Find where the given text appears and provide that cell's center as (x, y) coordinate. 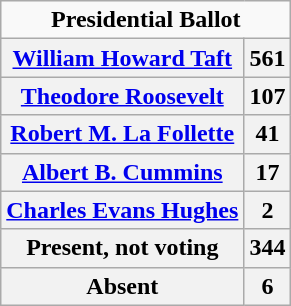
Theodore Roosevelt (122, 96)
Presidential Ballot (146, 20)
Present, not voting (122, 248)
344 (268, 248)
Robert M. La Follette (122, 134)
6 (268, 286)
Absent (122, 286)
561 (268, 58)
William Howard Taft (122, 58)
Charles Evans Hughes (122, 210)
Albert B. Cummins (122, 172)
107 (268, 96)
41 (268, 134)
17 (268, 172)
2 (268, 210)
